Determine the [x, y] coordinate at the center of the cell enclosing the given text.  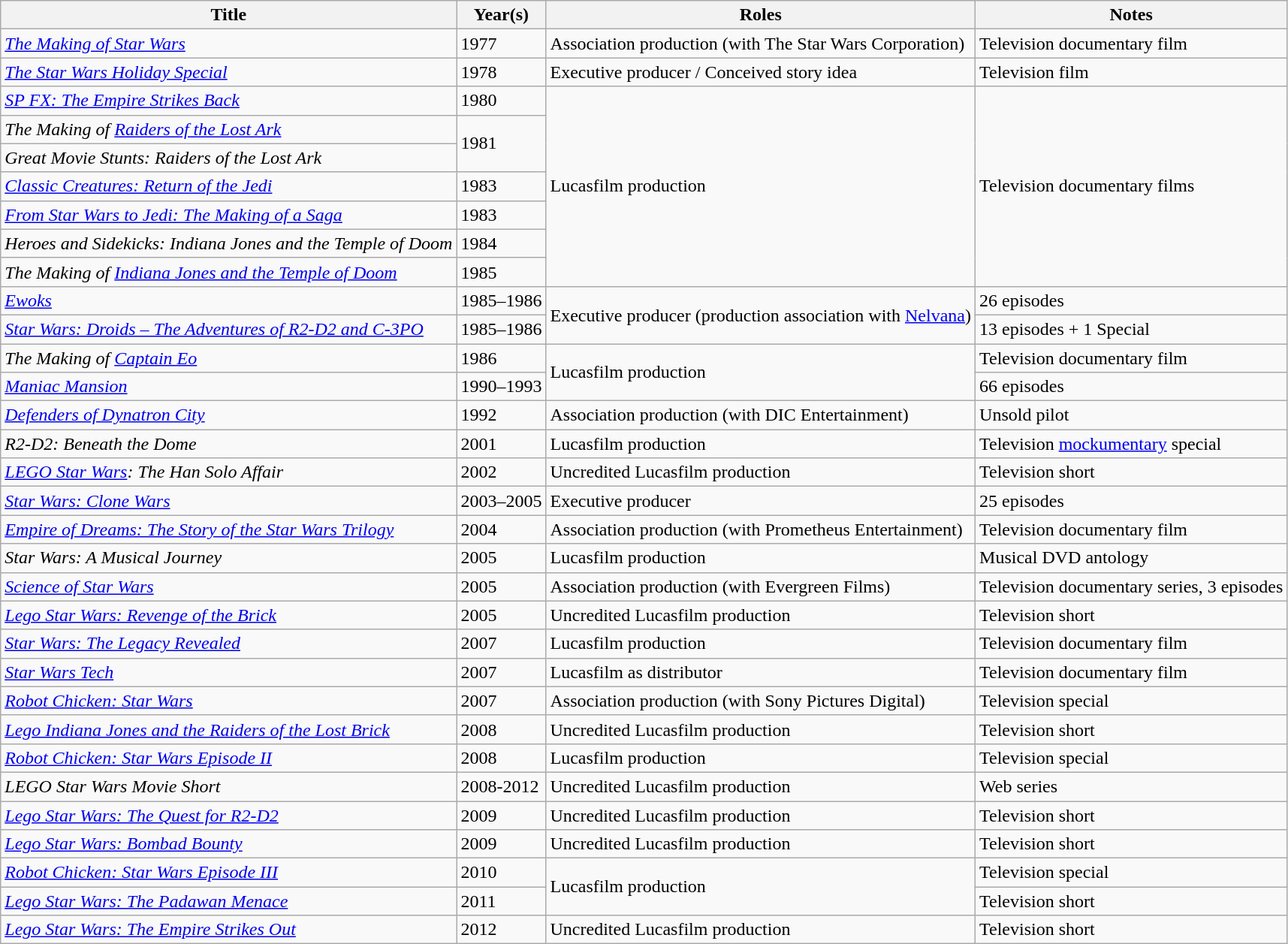
Classic Creatures: Return of the Jedi [228, 186]
Lego Star Wars: Bombad Bounty [228, 844]
Star Wars: The Legacy Revealed [228, 644]
Empire of Dreams: The Story of the Star Wars Trilogy [228, 529]
2008-2012 [502, 786]
SP FX: The Empire Strikes Back [228, 101]
Lego Star Wars: The Quest for R2-D2 [228, 815]
1984 [502, 243]
Television documentary series, 3 episodes [1131, 587]
1978 [502, 72]
Lego Star Wars: The Empire Strikes Out [228, 930]
13 episodes + 1 Special [1131, 329]
Title [228, 15]
Ewoks [228, 300]
66 episodes [1131, 387]
Science of Star Wars [228, 587]
Executive producer [761, 501]
Robot Chicken: Star Wars Episode III [228, 873]
Notes [1131, 15]
2003–2005 [502, 501]
Association production (with Sony Pictures Digital) [761, 701]
Year(s) [502, 15]
Executive producer / Conceived story idea [761, 72]
Executive producer (production association with Nelvana) [761, 315]
LEGO Star Wars: The Han Solo Affair [228, 472]
The Making of Star Wars [228, 44]
2010 [502, 873]
LEGO Star Wars Movie Short [228, 786]
Robot Chicken: Star Wars Episode II [228, 758]
Roles [761, 15]
Great Movie Stunts: Raiders of the Lost Ark [228, 158]
2012 [502, 930]
Web series [1131, 786]
Star Wars: Clone Wars [228, 501]
Robot Chicken: Star Wars [228, 701]
2001 [502, 444]
Defenders of Dynatron City [228, 415]
The Making of Indiana Jones and the Temple of Doom [228, 272]
Star Wars Tech [228, 672]
Association production (with DIC Entertainment) [761, 415]
2011 [502, 901]
Heroes and Sidekicks: Indiana Jones and the Temple of Doom [228, 243]
Lucasfilm as distributor [761, 672]
2004 [502, 529]
Television mockumentary special [1131, 444]
1985 [502, 272]
Television documentary films [1131, 186]
Lego Star Wars: The Padawan Menace [228, 901]
1992 [502, 415]
The Making of Raiders of the Lost Ark [228, 129]
26 episodes [1131, 300]
The Star Wars Holiday Special [228, 72]
25 episodes [1131, 501]
Star Wars: Droids – The Adventures of R2-D2 and C-3PO [228, 329]
From Star Wars to Jedi: The Making of a Saga [228, 215]
1977 [502, 44]
Musical DVD antology [1131, 558]
Association production (with Evergreen Films) [761, 587]
1990–1993 [502, 387]
Association production (with The Star Wars Corporation) [761, 44]
1986 [502, 358]
R2-D2: Beneath the Dome [228, 444]
Star Wars: A Musical Journey [228, 558]
Television film [1131, 72]
Unsold pilot [1131, 415]
Maniac Mansion [228, 387]
The Making of Captain Eo [228, 358]
2002 [502, 472]
1980 [502, 101]
1981 [502, 143]
Lego Indiana Jones and the Raiders of the Lost Brick [228, 729]
Lego Star Wars: Revenge of the Brick [228, 615]
Association production (with Prometheus Entertainment) [761, 529]
